Determine the [x, y] coordinate at the center of the cell enclosing the given text.  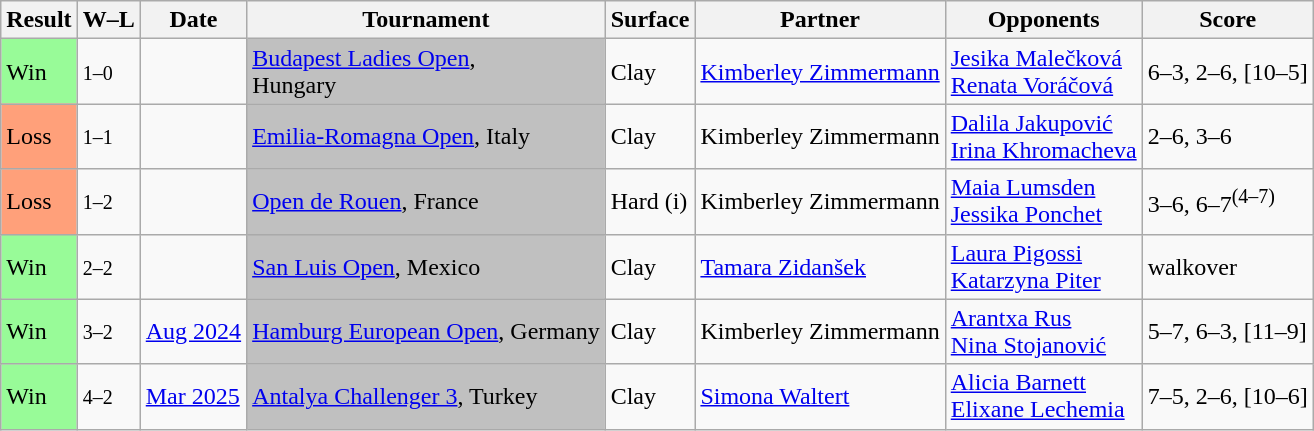
Alicia Barnett Elixane Lechemia [1044, 396]
Dalila Jakupović Irina Khromacheva [1044, 136]
2–6, 3–6 [1228, 136]
Opponents [1044, 20]
Open de Rouen, France [426, 202]
1–2 [108, 202]
Surface [650, 20]
Date [193, 20]
San Luis Open, Mexico [426, 266]
1–1 [108, 136]
Antalya Challenger 3, Turkey [426, 396]
Result [39, 20]
Simona Waltert [820, 396]
Aug 2024 [193, 332]
3–2 [108, 332]
2–2 [108, 266]
Hamburg European Open, Germany [426, 332]
7–5, 2–6, [10–6] [1228, 396]
Hard (i) [650, 202]
1–0 [108, 72]
Laura Pigossi Katarzyna Piter [1044, 266]
Tamara Zidanšek [820, 266]
W–L [108, 20]
Maia Lumsden Jessika Ponchet [1044, 202]
Budapest Ladies Open, Hungary [426, 72]
Mar 2025 [193, 396]
Partner [820, 20]
walkover [1228, 266]
Emilia-Romagna Open, Italy [426, 136]
Arantxa Rus Nina Stojanović [1044, 332]
3–6, 6–7(4–7) [1228, 202]
5–7, 6–3, [11–9] [1228, 332]
6–3, 2–6, [10–5] [1228, 72]
4–2 [108, 396]
Jesika Malečková Renata Voráčová [1044, 72]
Tournament [426, 20]
Score [1228, 20]
